Return the (X, Y) coordinate for the center point of the cell that contains the specified text.  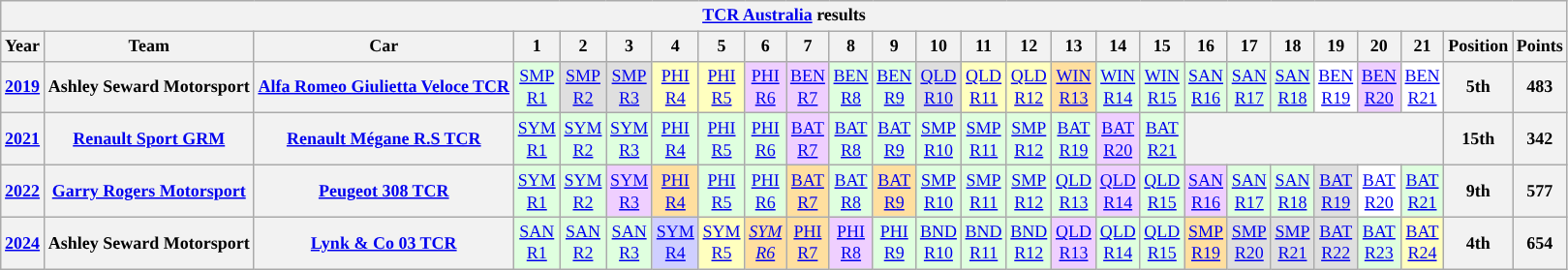
SANR3 (630, 243)
1 (537, 46)
9 (895, 46)
14 (1118, 46)
17 (1249, 46)
4th (1478, 243)
3 (630, 46)
Peugeot 308 TCR (384, 191)
TCR Australia results (784, 15)
Garry Rogers Motorsport (149, 191)
BENR20 (1379, 87)
BENR21 (1422, 87)
20 (1379, 46)
SMPR1 (537, 87)
SMPR3 (630, 87)
Team (149, 46)
BENR8 (850, 87)
18 (1292, 46)
SANR2 (583, 243)
2 (583, 46)
QLDR10 (939, 87)
5th (1478, 87)
4 (675, 46)
PHIR7 (808, 243)
19 (1337, 46)
BENR19 (1337, 87)
Car (384, 46)
SYMR5 (722, 243)
2021 (23, 139)
SANR1 (537, 243)
SYMR6 (765, 243)
Renault Mégane R.S TCR (384, 139)
Year (23, 46)
9th (1478, 191)
483 (1540, 87)
10 (939, 46)
654 (1540, 243)
5 (722, 46)
2022 (23, 191)
BATR8 (850, 191)
15 (1162, 46)
BENR7 (808, 87)
2019 (23, 87)
577 (1540, 191)
QLDR11 (984, 87)
13 (1074, 46)
SMPR2 (583, 87)
SMPR20 (1249, 243)
8 (850, 46)
21 (1422, 46)
SYMR4 (675, 243)
342 (1540, 139)
Points (1540, 46)
Renault Sport GRM (149, 139)
BNDR12 (1029, 243)
WINR13 (1074, 87)
BNDR11 (984, 243)
SMPR21 (1292, 243)
11 (984, 46)
SMPR19 (1207, 243)
15th (1478, 139)
BNDR10 (939, 243)
16 (1207, 46)
BATR24 (1422, 243)
PHIR8 (850, 243)
BAT R8 (850, 139)
Position (1478, 46)
7 (808, 46)
WINR14 (1118, 87)
WINR15 (1162, 87)
Lynk & Co 03 TCR (384, 243)
2024 (23, 243)
BATR23 (1379, 243)
BATR22 (1337, 243)
PHIR9 (895, 243)
12 (1029, 46)
QLDR12 (1029, 87)
6 (765, 46)
Alfa Romeo Giulietta Veloce TCR (384, 87)
BENR9 (895, 87)
